Detect which cell encompasses the target text, then output its (X, Y) center coordinate. 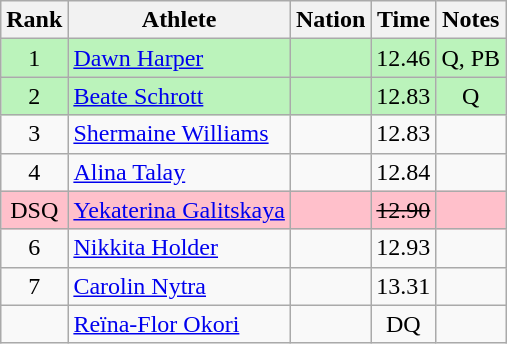
7 (34, 286)
13.31 (404, 286)
DSQ (34, 210)
12.46 (404, 58)
Athlete (180, 20)
Carolin Nytra (180, 286)
12.84 (404, 172)
6 (34, 248)
Reïna-Flor Okori (180, 324)
Nikkita Holder (180, 248)
12.90 (404, 210)
Nation (330, 20)
Alina Talay (180, 172)
1 (34, 58)
Rank (34, 20)
Q (471, 96)
Notes (471, 20)
Dawn Harper (180, 58)
Time (404, 20)
Q, PB (471, 58)
2 (34, 96)
12.93 (404, 248)
4 (34, 172)
Beate Schrott (180, 96)
Shermaine Williams (180, 134)
3 (34, 134)
Yekaterina Galitskaya (180, 210)
DQ (404, 324)
